Identify which cell holds the provided text, then report its (X, Y) central coordinate. 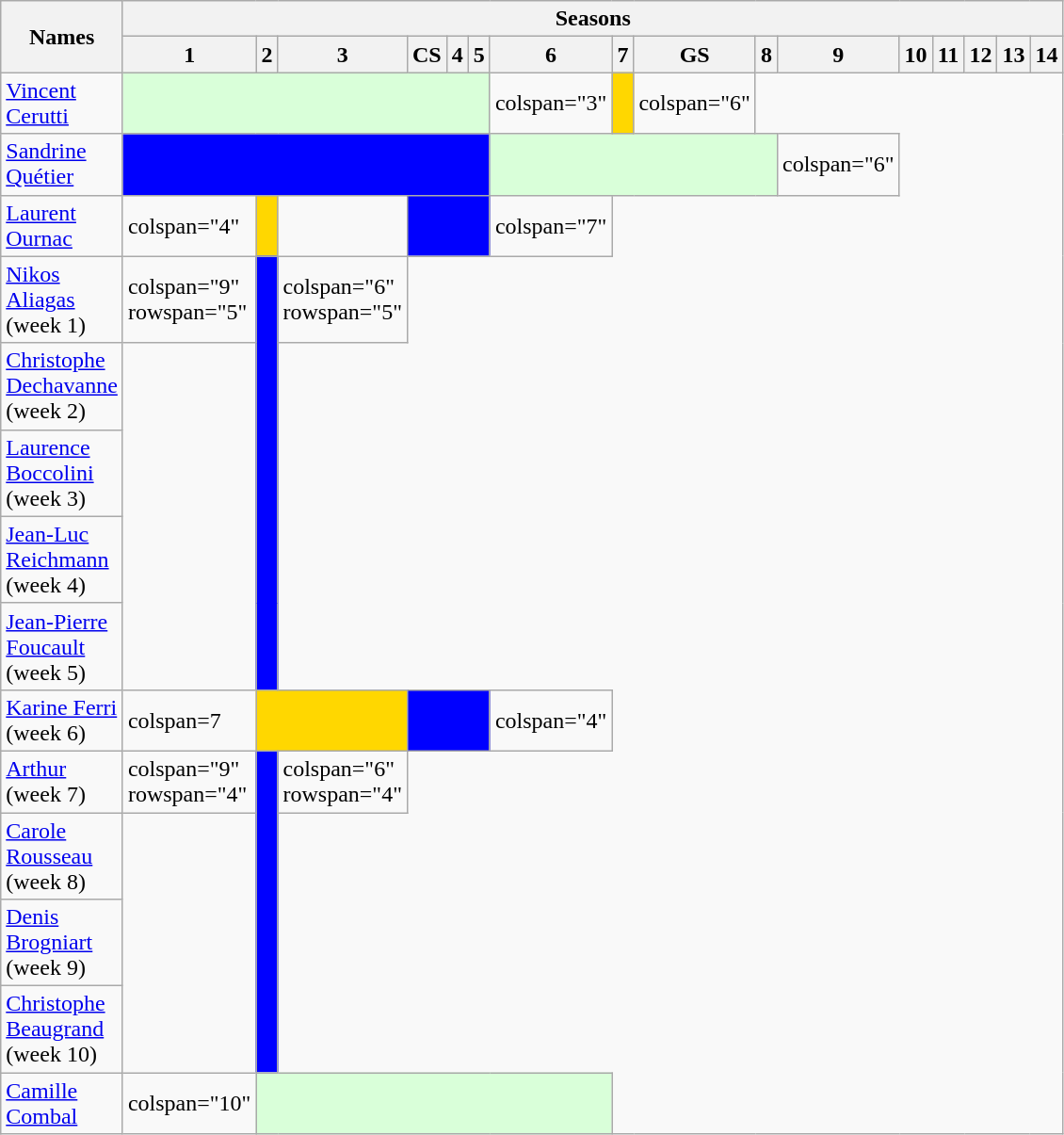
6 (551, 55)
Carole Rousseau (week 8) (62, 855)
Karine Ferri (week 6) (62, 720)
Denis Brogniart (week 9) (62, 943)
colspan="6" rowspan="5" (343, 300)
14 (1047, 55)
7 (623, 55)
Jean-Pierre Foucault (week 5) (62, 646)
3 (343, 55)
5 (478, 55)
10 (915, 55)
colspan="7" (551, 226)
Vincent Cerutti (62, 104)
Arthur (week 7) (62, 782)
2 (267, 55)
colspan="9" rowspan="5" (189, 300)
Names (62, 37)
1 (189, 55)
8 (766, 55)
GS (695, 55)
colspan="6" rowspan="4" (343, 782)
Nikos Aliagas (week 1) (62, 300)
colspan="9" rowspan="4" (189, 782)
12 (981, 55)
Christophe Dechavanne (week 2) (62, 386)
Christophe Beaugrand (week 10) (62, 1030)
4 (458, 55)
Jean-Luc Reichmann (week 4) (62, 559)
Laurence Boccolini (week 3) (62, 473)
colspan="3" (551, 104)
colspan=7 (189, 720)
Seasons (593, 19)
colspan="10" (189, 1104)
13 (1013, 55)
11 (948, 55)
Laurent Ournac (62, 226)
Camille Combal (62, 1104)
Sandrine Quétier (62, 164)
CS (427, 55)
9 (839, 55)
